From the cell containing the given text, extract its center point as (x, y) coordinate. 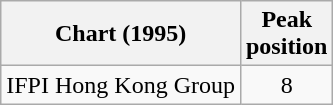
8 (286, 85)
Chart (1995) (121, 34)
Peakposition (286, 34)
IFPI Hong Kong Group (121, 85)
